Identify which cell holds the provided text, then report its [X, Y] central coordinate. 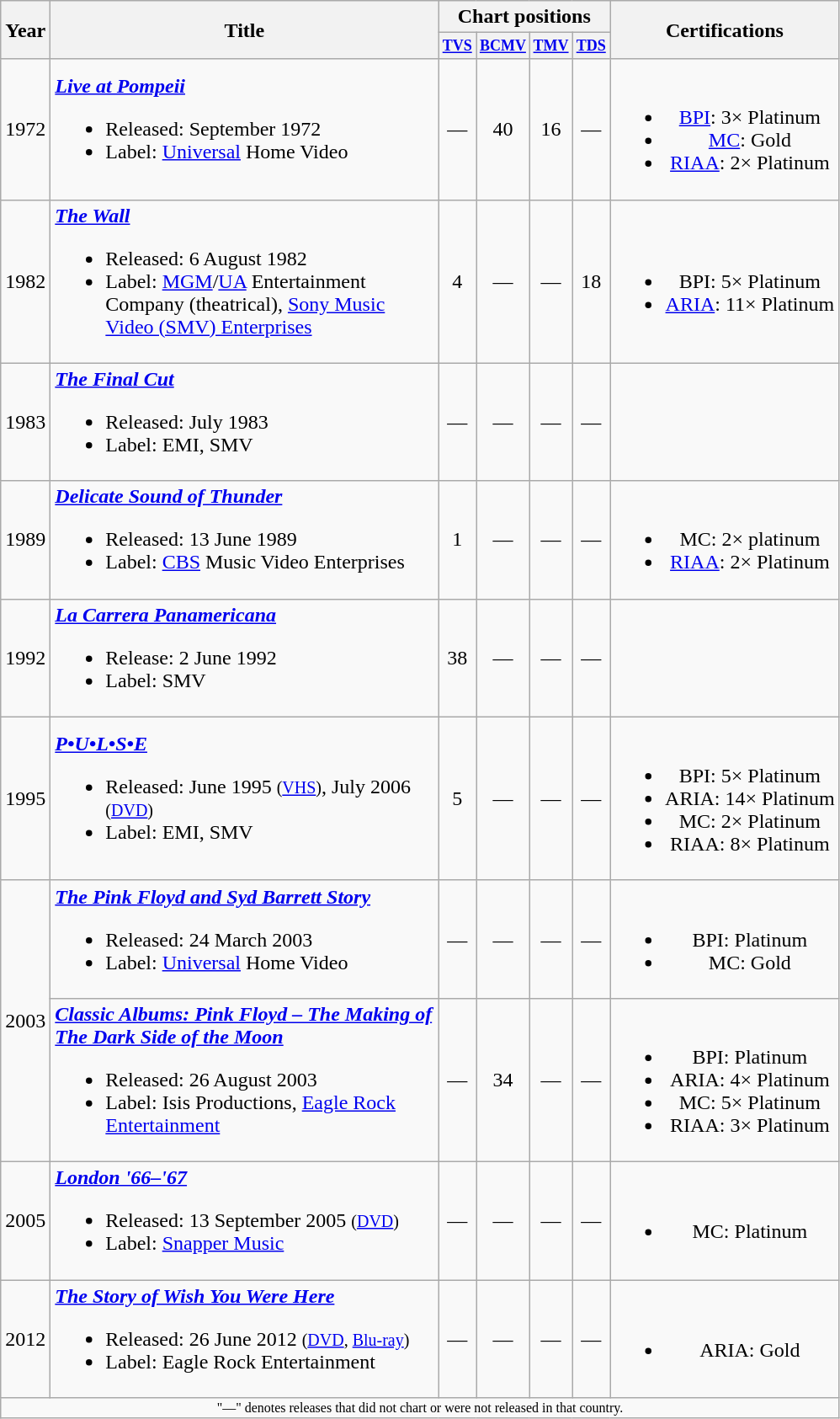
La Carrera PanamericanaRelease: 2 June 1992Label: SMV [244, 658]
The Story of Wish You Were HereReleased: 26 June 2012 (DVD, Blu-ray)Label: Eagle Rock Entertainment [244, 1339]
34 [503, 1080]
1995 [25, 798]
Classic Albums: Pink Floyd – The Making of The Dark Side of the MoonReleased: 26 August 2003Label: Isis Productions, Eagle Rock Entertainment [244, 1080]
16 [550, 130]
BPI: 5× PlatinumARIA: 11× Platinum [726, 281]
1982 [25, 281]
BPI: 5× PlatinumARIA: 14× PlatinumMC: 2× PlatinumRIAA: 8× Platinum [726, 798]
2005 [25, 1220]
1983 [25, 422]
Year [25, 30]
Chart positions [524, 17]
38 [458, 658]
BPI: 3× PlatinumMC: GoldRIAA: 2× Platinum [726, 130]
The Final CutReleased: July 1983Label: EMI, SMV [244, 422]
2012 [25, 1339]
The WallReleased: 6 August 1982Label: MGM/UA Entertainment Company (theatrical), Sony Music Video (SMV) Enterprises [244, 281]
BPI: PlatinumMC: Gold [726, 939]
MC: Platinum [726, 1220]
"—" denotes releases that did not chart or were not released in that country. [420, 1408]
4 [458, 281]
Live at PompeiiReleased: September 1972Label: Universal Home Video [244, 130]
Title [244, 30]
1992 [25, 658]
Certifications [726, 30]
TMV [550, 45]
TDS [591, 45]
Delicate Sound of ThunderReleased: 13 June 1989Label: CBS Music Video Enterprises [244, 540]
London '66–'67Released: 13 September 2005 (DVD)Label: Snapper Music [244, 1220]
1972 [25, 130]
BPI: PlatinumARIA: 4× PlatinumMC: 5× PlatinumRIAA: 3× Platinum [726, 1080]
The Pink Floyd and Syd Barrett StoryReleased: 24 March 2003Label: Universal Home Video [244, 939]
TVS [458, 45]
40 [503, 130]
MC: 2× platinumRIAA: 2× Platinum [726, 540]
2003 [25, 1021]
ARIA: Gold [726, 1339]
1989 [25, 540]
P•U•L•S•EReleased: June 1995 (VHS), July 2006 (DVD)Label: EMI, SMV [244, 798]
18 [591, 281]
5 [458, 798]
BCMV [503, 45]
1 [458, 540]
